Search for the cell housing the specified text and yield its (X, Y) center coordinate. 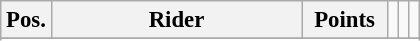
Points (345, 20)
Pos. (26, 20)
Rider (176, 20)
